Identify which cell holds the provided text, then report its (X, Y) central coordinate. 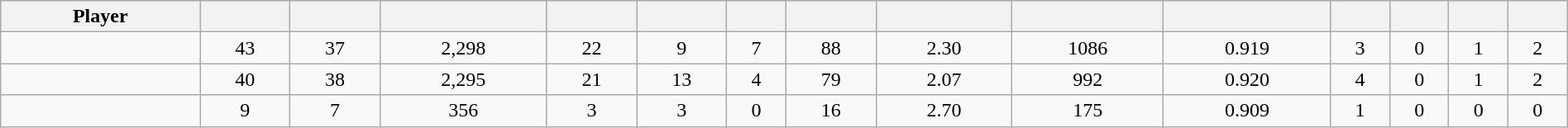
2.30 (944, 48)
22 (592, 48)
37 (336, 48)
40 (245, 79)
0.909 (1247, 111)
992 (1088, 79)
16 (830, 111)
356 (463, 111)
Player (101, 17)
0.919 (1247, 48)
79 (830, 79)
1086 (1088, 48)
21 (592, 79)
38 (336, 79)
13 (681, 79)
175 (1088, 111)
2,298 (463, 48)
43 (245, 48)
0.920 (1247, 79)
2.70 (944, 111)
88 (830, 48)
2,295 (463, 79)
2.07 (944, 79)
